Scan for the cell matching the given text and deliver its (X, Y) coordinate at center. 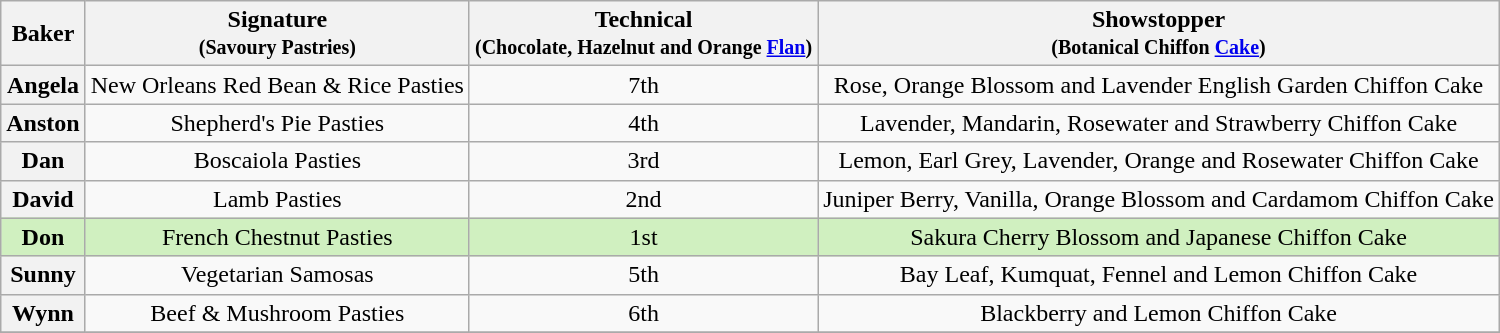
Anston (43, 123)
Signature(Savoury Pastries) (277, 34)
1st (643, 237)
David (43, 199)
New Orleans Red Bean & Rice Pasties (277, 85)
Rose, Orange Blossom and Lavender English Garden Chiffon Cake (1159, 85)
Dan (43, 161)
French Chestnut Pasties (277, 237)
Wynn (43, 313)
2nd (643, 199)
Lemon, Earl Grey, Lavender, Orange and Rosewater Chiffon Cake (1159, 161)
5th (643, 275)
6th (643, 313)
Shepherd's Pie Pasties (277, 123)
Lavender, Mandarin, Rosewater and Strawberry Chiffon Cake (1159, 123)
Blackberry and Lemon Chiffon Cake (1159, 313)
Angela (43, 85)
Beef & Mushroom Pasties (277, 313)
Juniper Berry, Vanilla, Orange Blossom and Cardamom Chiffon Cake (1159, 199)
7th (643, 85)
3rd (643, 161)
4th (643, 123)
Lamb Pasties (277, 199)
Showstopper(Botanical Chiffon Cake) (1159, 34)
Sakura Cherry Blossom and Japanese Chiffon Cake (1159, 237)
Don (43, 237)
Vegetarian Samosas (277, 275)
Baker (43, 34)
Sunny (43, 275)
Bay Leaf, Kumquat, Fennel and Lemon Chiffon Cake (1159, 275)
Technical(Chocolate, Hazelnut and Orange Flan) (643, 34)
Boscaiola Pasties (277, 161)
